Find where the given text appears and provide that cell's center as [X, Y] coordinate. 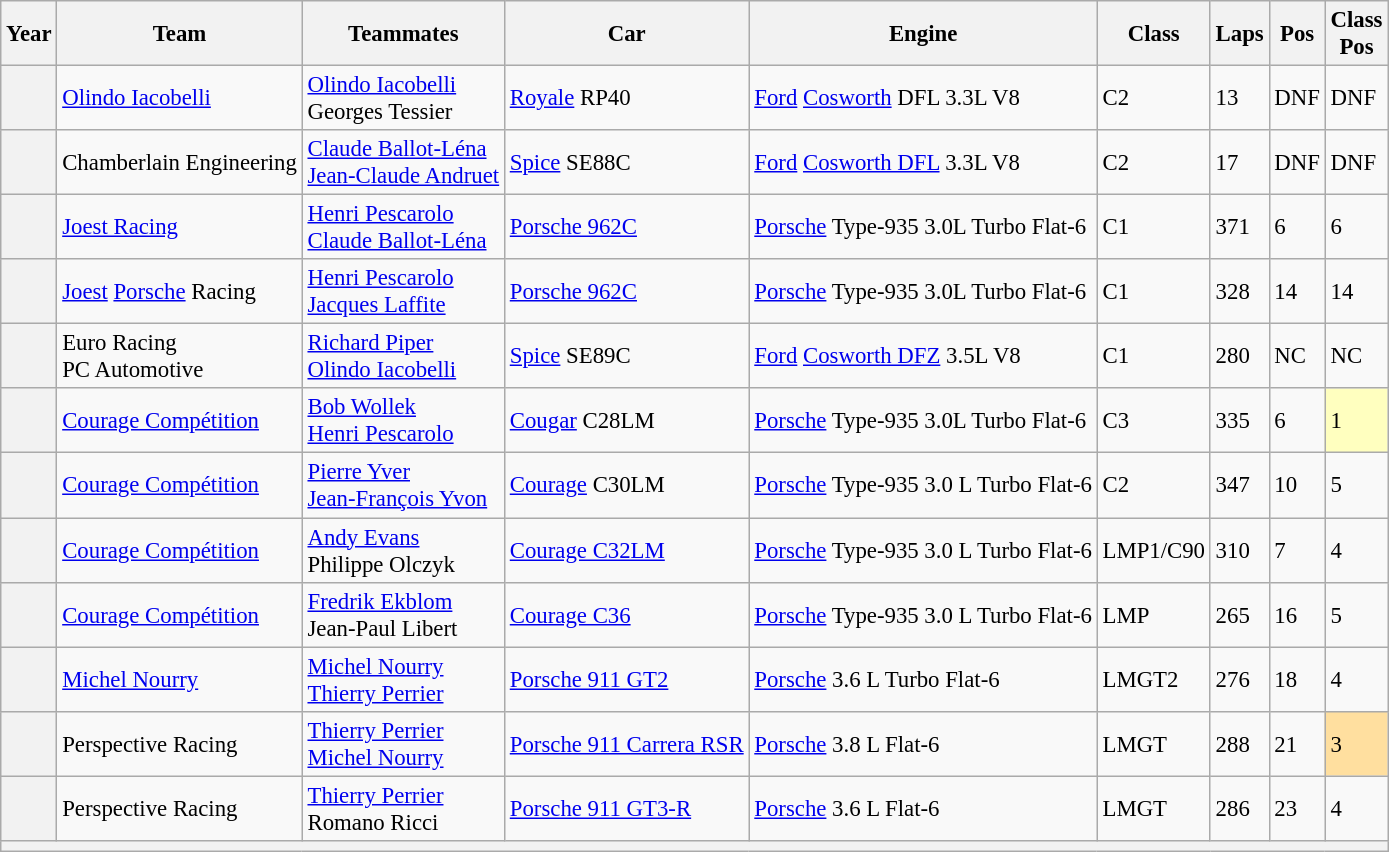
Thierry Perrier Romano Ricci [403, 808]
LMP1/C90 [1154, 550]
Henri Pescarolo Claude Ballot-Léna [403, 228]
Porsche 911 GT2 [626, 680]
Joest Porsche Racing [180, 292]
310 [1240, 550]
Michel Nourry [180, 680]
21 [1297, 744]
328 [1240, 292]
Car [626, 34]
7 [1297, 550]
Royale RP40 [626, 98]
1 [1356, 420]
Pos [1297, 34]
Engine [923, 34]
23 [1297, 808]
Year [29, 34]
Richard Piper Olindo Iacobelli [403, 356]
Porsche 3.6 L Flat-6 [923, 808]
Laps [1240, 34]
ClassPos [1356, 34]
Henri Pescarolo Jacques Laffite [403, 292]
Claude Ballot-Léna Jean-Claude Andruet [403, 162]
Porsche 3.8 L Flat-6 [923, 744]
Spice SE88C [626, 162]
Michel Nourry Thierry Perrier [403, 680]
Olindo Iacobelli [180, 98]
C3 [1154, 420]
Andy Evans Philippe Olczyk [403, 550]
Bob Wollek Henri Pescarolo [403, 420]
265 [1240, 614]
18 [1297, 680]
Courage C36 [626, 614]
13 [1240, 98]
16 [1297, 614]
Spice SE89C [626, 356]
276 [1240, 680]
280 [1240, 356]
Team [180, 34]
Thierry Perrier Michel Nourry [403, 744]
Courage C32LM [626, 550]
Euro Racing PC Automotive [180, 356]
Ford Cosworth DFZ 3.5L V8 [923, 356]
3 [1356, 744]
Porsche 911 GT3-R [626, 808]
17 [1240, 162]
Pierre Yver Jean-François Yvon [403, 486]
Porsche 3.6 L Turbo Flat-6 [923, 680]
LMP [1154, 614]
Joest Racing [180, 228]
Porsche 911 Carrera RSR [626, 744]
Class [1154, 34]
Olindo Iacobelli Georges Tessier [403, 98]
371 [1240, 228]
288 [1240, 744]
LMGT2 [1154, 680]
Chamberlain Engineering [180, 162]
Courage C30LM [626, 486]
10 [1297, 486]
Teammates [403, 34]
Fredrik Ekblom Jean-Paul Libert [403, 614]
335 [1240, 420]
347 [1240, 486]
Cougar C28LM [626, 420]
286 [1240, 808]
